Provide the [x, y] coordinate of the cell's center where the given text is located.  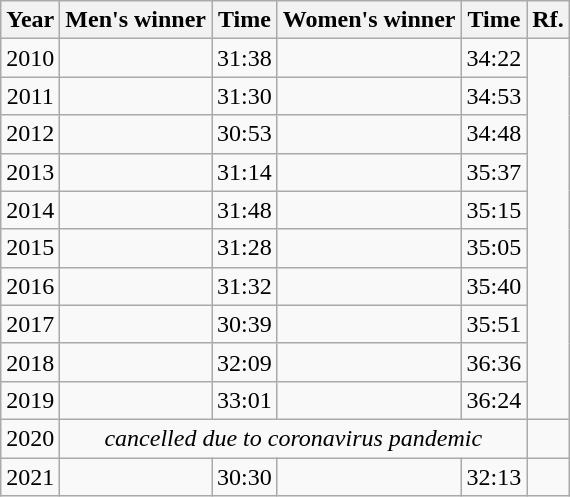
34:22 [494, 58]
34:53 [494, 96]
2020 [30, 438]
2010 [30, 58]
36:24 [494, 400]
31:14 [245, 172]
Men's winner [136, 20]
35:05 [494, 248]
32:13 [494, 477]
Women's winner [369, 20]
35:37 [494, 172]
2012 [30, 134]
cancelled due to coronavirus pandemic [294, 438]
2013 [30, 172]
2011 [30, 96]
2014 [30, 210]
Year [30, 20]
35:15 [494, 210]
31:38 [245, 58]
2018 [30, 362]
34:48 [494, 134]
31:28 [245, 248]
31:30 [245, 96]
Rf. [548, 20]
33:01 [245, 400]
30:30 [245, 477]
2016 [30, 286]
36:36 [494, 362]
31:48 [245, 210]
2017 [30, 324]
30:39 [245, 324]
2021 [30, 477]
30:53 [245, 134]
35:40 [494, 286]
35:51 [494, 324]
31:32 [245, 286]
2015 [30, 248]
32:09 [245, 362]
2019 [30, 400]
